Return the [X, Y] coordinate for the center point of the cell that contains the specified text.  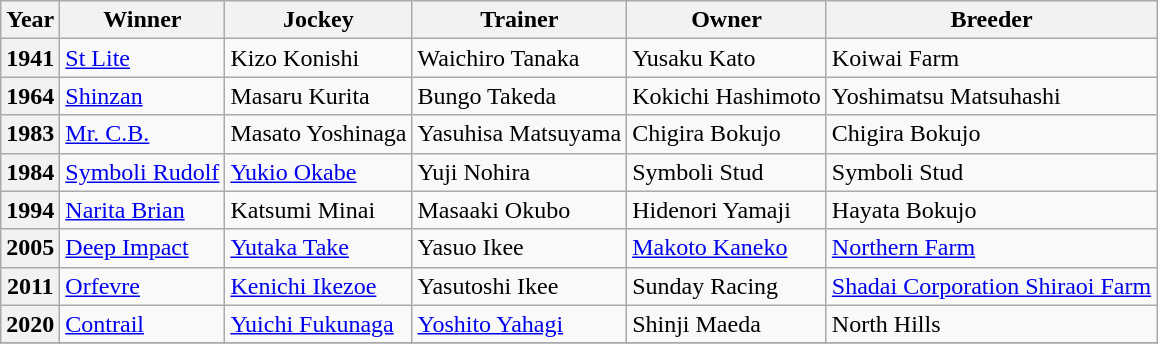
2005 [30, 248]
Koiwai Farm [991, 58]
Yoshimatsu Matsuhashi [991, 96]
Yuichi Fukunaga [318, 324]
Bungo Takeda [520, 96]
Mr. C.B. [142, 134]
Breeder [991, 20]
2020 [30, 324]
1941 [30, 58]
Katsumi Minai [318, 210]
Yoshito Yahagi [520, 324]
Yusaku Kato [727, 58]
Symboli Rudolf [142, 172]
Kokichi Hashimoto [727, 96]
1964 [30, 96]
Makoto Kaneko [727, 248]
Winner [142, 20]
1994 [30, 210]
Orfevre [142, 286]
Hidenori Yamaji [727, 210]
Hayata Bokujo [991, 210]
Yutaka Take [318, 248]
Waichiro Tanaka [520, 58]
Trainer [520, 20]
Shinji Maeda [727, 324]
Yasuo Ikee [520, 248]
Owner [727, 20]
Shinzan [142, 96]
Masaru Kurita [318, 96]
Sunday Racing [727, 286]
Yasuhisa Matsuyama [520, 134]
Masato Yoshinaga [318, 134]
1983 [30, 134]
St Lite [142, 58]
2011 [30, 286]
Masaaki Okubo [520, 210]
Kizo Konishi [318, 58]
1984 [30, 172]
Narita Brian [142, 210]
Northern Farm [991, 248]
Year [30, 20]
Yasutoshi Ikee [520, 286]
Jockey [318, 20]
Yuji Nohira [520, 172]
Yukio Okabe [318, 172]
Contrail [142, 324]
North Hills [991, 324]
Shadai Corporation Shiraoi Farm [991, 286]
Deep Impact [142, 248]
Kenichi Ikezoe [318, 286]
